Output the [X, Y] coordinate of the center of the cell containing the given text.  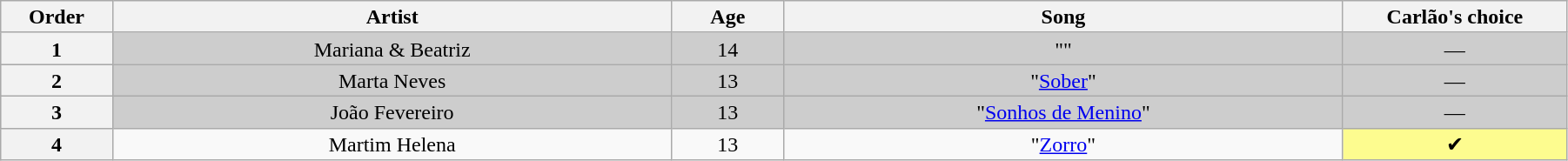
4 [57, 144]
Carlão's choice [1455, 17]
Song [1063, 17]
Age [727, 17]
1 [57, 49]
"Zorro" [1063, 144]
Order [57, 17]
"Sonhos de Menino" [1063, 111]
Marta Neves [392, 80]
Mariana & Beatriz [392, 49]
Artist [392, 17]
Martim Helena [392, 144]
2 [57, 80]
14 [727, 49]
3 [57, 111]
João Fevereiro [392, 111]
"Sober" [1063, 80]
"" [1063, 49]
✔ [1455, 144]
